Find where the given text appears and provide that cell's center as (X, Y) coordinate. 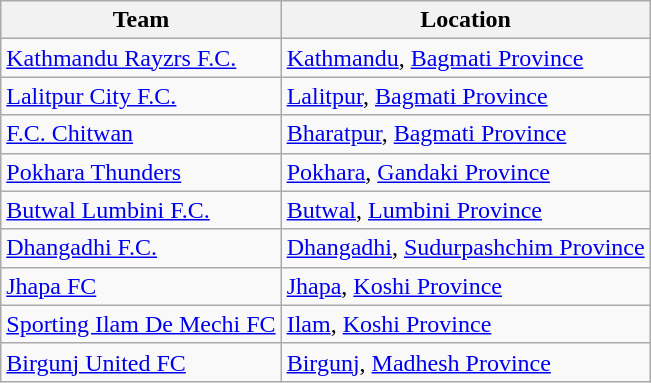
Jhapa, Koshi Province (466, 286)
Dhangadhi F.C. (141, 248)
Location (466, 20)
Kathmandu, Bagmati Province (466, 58)
Lalitpur City F.C. (141, 96)
Birgunj United FC (141, 362)
Bharatpur, Bagmati Province (466, 134)
Pokhara Thunders (141, 172)
Kathmandu Rayzrs F.C. (141, 58)
Team (141, 20)
Butwal, Lumbini Province (466, 210)
Pokhara, Gandaki Province (466, 172)
Lalitpur, Bagmati Province (466, 96)
Jhapa FC (141, 286)
Birgunj, Madhesh Province (466, 362)
Butwal Lumbini F.C. (141, 210)
F.C. Chitwan (141, 134)
Dhangadhi, Sudurpashchim Province (466, 248)
Sporting Ilam De Mechi FC (141, 324)
Ilam, Koshi Province (466, 324)
